Scan for the cell matching the given text and deliver its [x, y] coordinate at center. 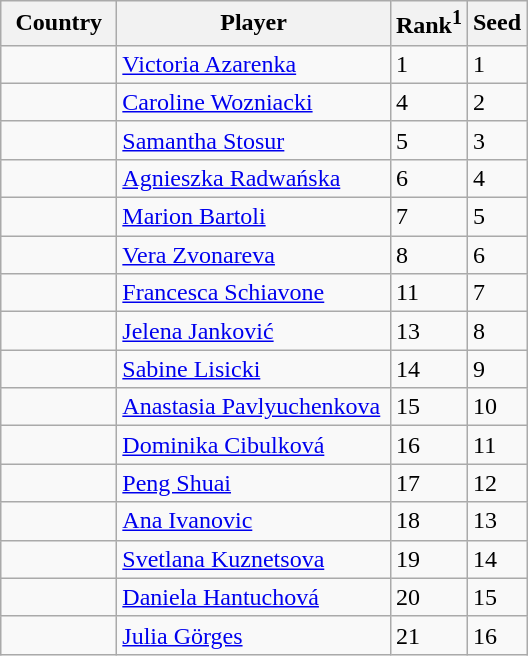
9 [496, 369]
Sabine Lisicki [254, 369]
2 [496, 102]
Jelena Janković [254, 331]
Samantha Stosur [254, 140]
Victoria Azarenka [254, 64]
20 [428, 597]
19 [428, 559]
Peng Shuai [254, 483]
Agnieszka Radwańska [254, 178]
Vera Zvonareva [254, 255]
Daniela Hantuchová [254, 597]
Julia Görges [254, 635]
17 [428, 483]
Seed [496, 24]
Svetlana Kuznetsova [254, 559]
3 [496, 140]
12 [496, 483]
Francesca Schiavone [254, 293]
Anastasia Pavlyuchenkova [254, 407]
Ana Ivanovic [254, 521]
21 [428, 635]
Dominika Cibulková [254, 445]
Country [59, 24]
Player [254, 24]
Marion Bartoli [254, 217]
Caroline Wozniacki [254, 102]
10 [496, 407]
Rank1 [428, 24]
18 [428, 521]
